Search for the cell housing the specified text and yield its [X, Y] center coordinate. 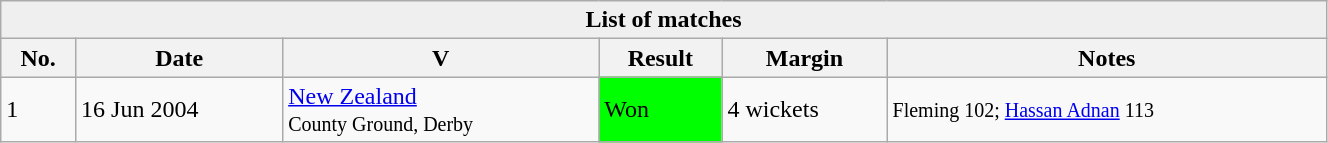
1 [38, 110]
New Zealand County Ground, Derby [441, 110]
4 wickets [804, 110]
16 Jun 2004 [180, 110]
No. [38, 58]
Result [660, 58]
Fleming 102; Hassan Adnan 113 [1106, 110]
List of matches [664, 20]
Margin [804, 58]
V [441, 58]
Won [660, 110]
Notes [1106, 58]
Date [180, 58]
